For the text-containing cell, return its midpoint in [X, Y] coordinate format. 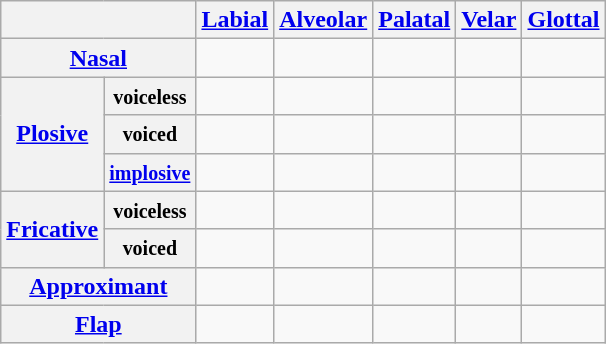
Glottal [564, 20]
implosive [150, 172]
Plosive [52, 134]
Fricative [52, 229]
Nasal [98, 58]
Velar [489, 20]
Palatal [414, 20]
Flap [98, 324]
Labial [235, 20]
Alveolar [324, 20]
Approximant [98, 286]
